Scan for the cell matching the given text and deliver its (X, Y) coordinate at center. 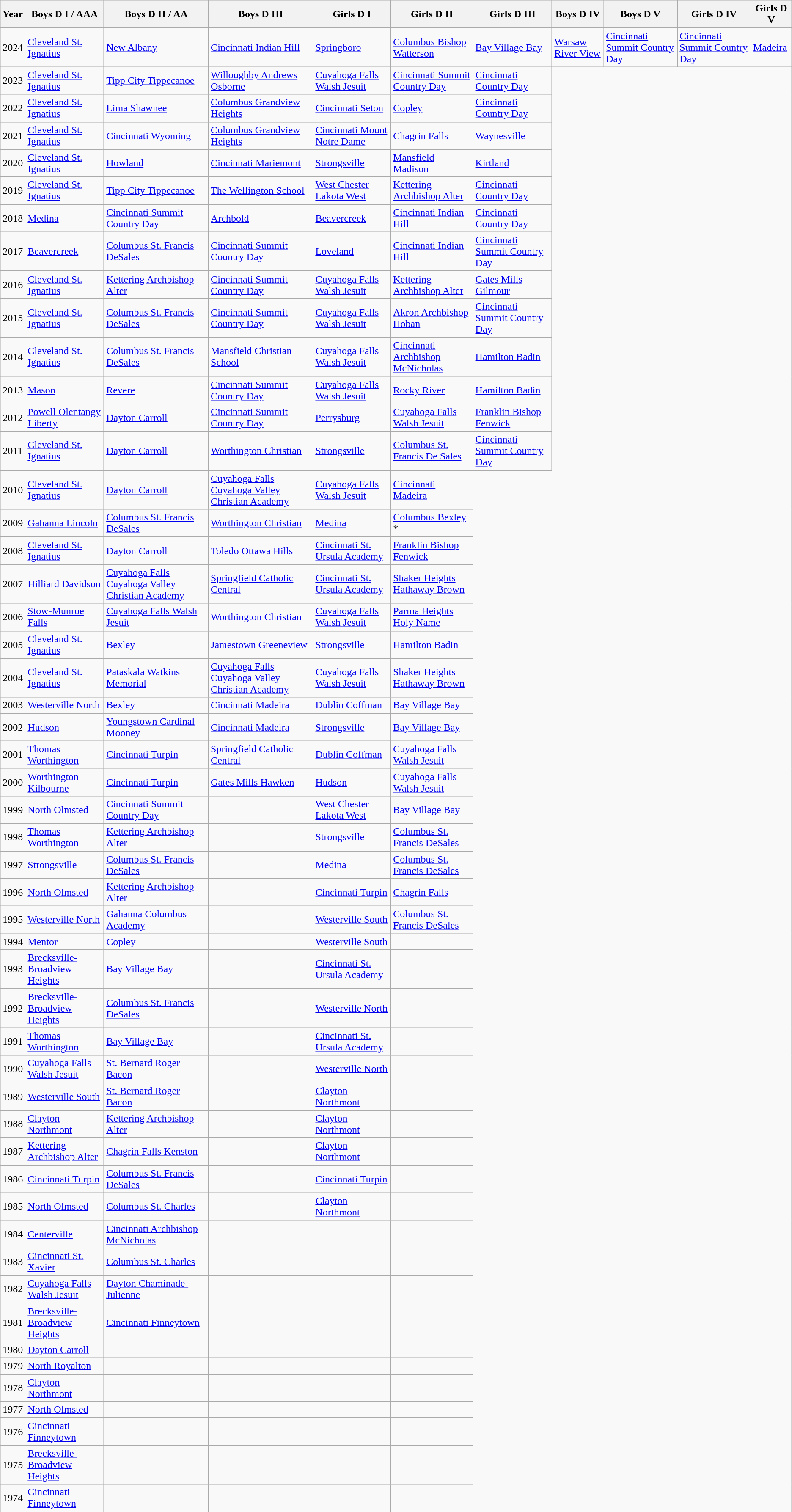
2001 (13, 755)
Dayton Chaminade-Julienne (157, 1289)
1974 (13, 1498)
Kirtland (513, 163)
Springboro (352, 47)
1994 (13, 942)
Cincinnati Wyoming (157, 135)
2017 (13, 251)
Parma Heights Holy Name (432, 617)
Boys D II / AA (157, 14)
1998 (13, 837)
Cincinnati Seton (352, 108)
1995 (13, 920)
Rocky River (432, 390)
2012 (13, 418)
1979 (13, 1366)
1993 (13, 969)
Worthington Kilbourne (65, 782)
1991 (13, 1042)
Toledo Ottawa Hills (261, 551)
Pataskala Watkins Memorial (157, 678)
2009 (13, 523)
2022 (13, 108)
Columbus Bexley * (432, 523)
Gahanna Columbus Academy (157, 920)
1978 (13, 1388)
Loveland (352, 251)
2003 (13, 705)
Warsaw River View (578, 47)
Hilliard Davidson (65, 584)
2018 (13, 218)
2010 (13, 490)
Jamestown Greeneview (261, 645)
Willoughby Andrews Osborne (261, 80)
Girls D IV (714, 14)
Waynesville (513, 135)
Year (13, 14)
Mason (65, 390)
Akron Archbishop Hoban (432, 318)
Columbus Bishop Watterson (432, 47)
Cincinnati St. Xavier (65, 1262)
Columbus St. Francis De Sales (432, 451)
Boys D III (261, 14)
2019 (13, 190)
2004 (13, 678)
Gahanna Lincoln (65, 523)
Girls D III (513, 14)
1988 (13, 1124)
Gates Mills Gilmour (513, 284)
The Wellington School (261, 190)
Perrysburg (352, 418)
Youngstown Cardinal Mooney (157, 727)
1992 (13, 1008)
Cincinnati Mount Notre Dame (352, 135)
Gates Mills Hawken (261, 782)
1982 (13, 1289)
Mansfield Madison (432, 163)
1976 (13, 1432)
2008 (13, 551)
Girls D I (352, 14)
Boys D I / AAA (65, 14)
2007 (13, 584)
2013 (13, 390)
Girls D V (772, 14)
1997 (13, 865)
2002 (13, 727)
1975 (13, 1465)
1986 (13, 1179)
2005 (13, 645)
New Albany (157, 47)
1987 (13, 1152)
1980 (13, 1350)
Centerville (65, 1234)
Mansfield Christian School (261, 357)
Chagrin Falls Kenston (157, 1152)
2006 (13, 617)
2021 (13, 135)
1996 (13, 893)
2000 (13, 782)
1985 (13, 1207)
2016 (13, 284)
Lima Shawnee (157, 108)
Archbold (261, 218)
Mentor (65, 942)
Cincinnati Mariemont (261, 163)
2020 (13, 163)
Stow-Munroe Falls (65, 617)
Girls D II (432, 14)
2015 (13, 318)
Howland (157, 163)
Boys D IV (578, 14)
2014 (13, 357)
2023 (13, 80)
1989 (13, 1097)
Boys D V (641, 14)
1984 (13, 1234)
Revere (157, 390)
1983 (13, 1262)
1990 (13, 1069)
1977 (13, 1410)
1999 (13, 810)
Madeira (772, 47)
Powell Olentangy Liberty (65, 418)
2024 (13, 47)
North Royalton (65, 1366)
1981 (13, 1322)
2011 (13, 451)
